Provide the (X, Y) coordinate of the cell's center where the given text is located.  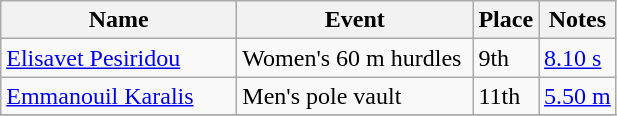
Name (119, 20)
11th (506, 96)
Women's 60 m hurdles (355, 58)
Elisavet Pesiridou (119, 58)
Notes (578, 20)
Event (355, 20)
Men's pole vault (355, 96)
8.10 s (578, 58)
Place (506, 20)
Emmanouil Karalis (119, 96)
5.50 m (578, 96)
9th (506, 58)
